Find where the given text appears and provide that cell's center as [X, Y] coordinate. 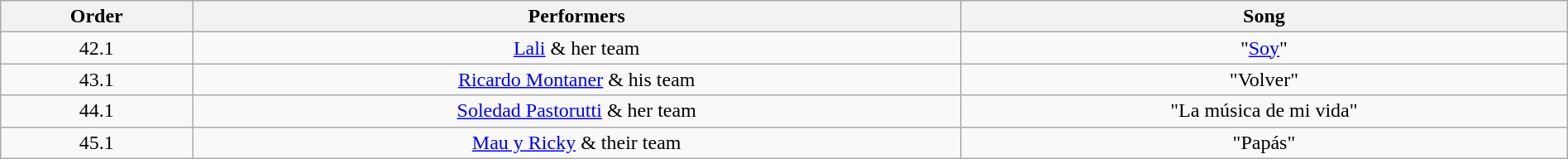
45.1 [97, 142]
Song [1264, 17]
44.1 [97, 111]
Ricardo Montaner & his team [577, 79]
Order [97, 17]
43.1 [97, 79]
"Papás" [1264, 142]
42.1 [97, 48]
"La música de mi vida" [1264, 111]
Mau y Ricky & their team [577, 142]
"Soy" [1264, 48]
"Volver" [1264, 79]
Performers [577, 17]
Lali & her team [577, 48]
Soledad Pastorutti & her team [577, 111]
